Pinpoint the cell where the given text exists, returning its [X, Y] midpoint coordinate. 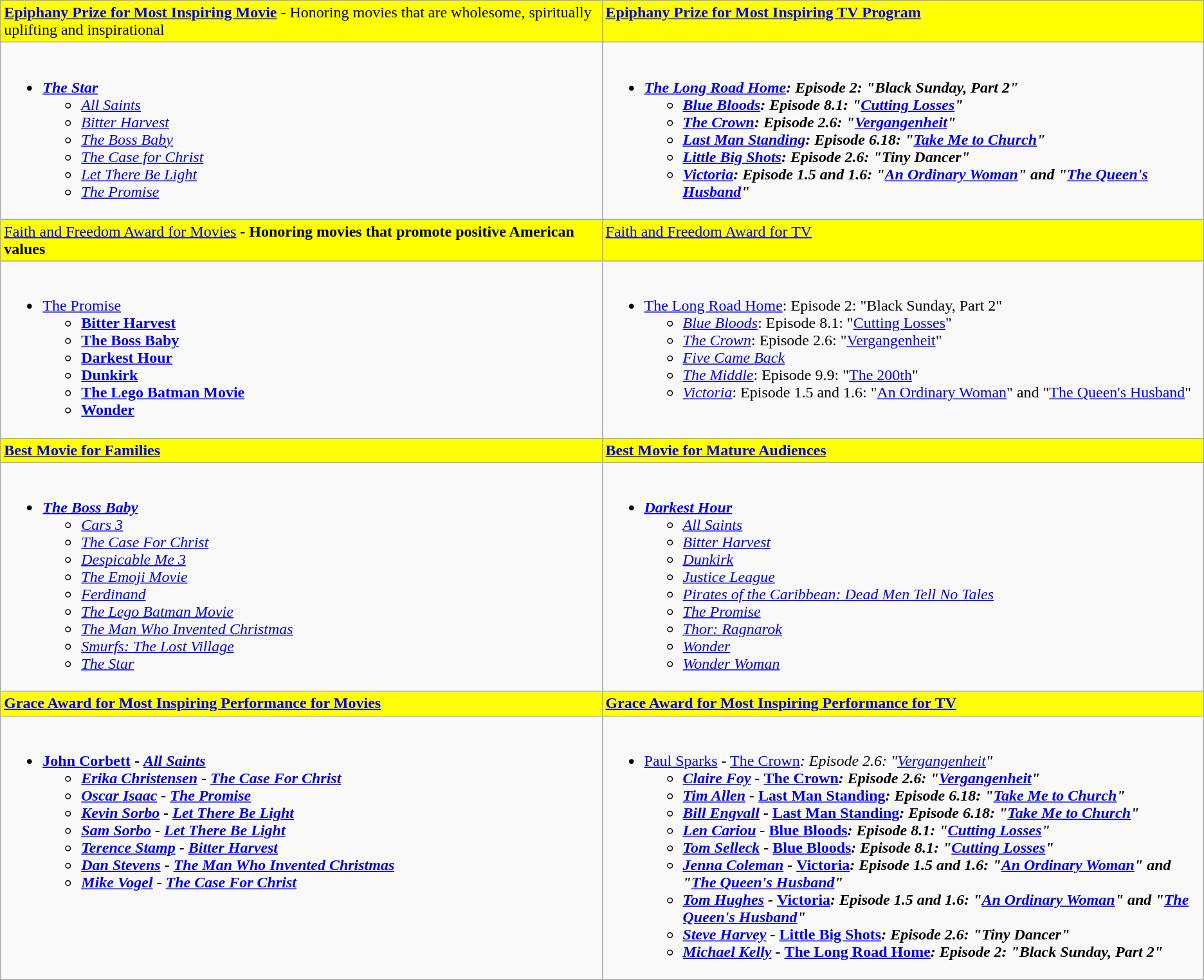
Grace Award for Most Inspiring Performance for Movies [301, 703]
Faith and Freedom Award for TV [903, 240]
The PromiseBitter HarvestThe Boss BabyDarkest HourDunkirkThe Lego Batman MovieWonder [301, 350]
Darkest HourAll SaintsBitter HarvestDunkirkJustice LeaguePirates of the Caribbean: Dead Men Tell No TalesThe PromiseThor: RagnarokWonderWonder Woman [903, 577]
Best Movie for Mature Audiences [903, 450]
Faith and Freedom Award for Movies - Honoring movies that promote positive American values [301, 240]
Epiphany Prize for Most Inspiring TV Program [903, 22]
Grace Award for Most Inspiring Performance for TV [903, 703]
Best Movie for Families [301, 450]
Epiphany Prize for Most Inspiring Movie - Honoring movies that are wholesome, spiritually uplifting and inspirational [301, 22]
The StarAll SaintsBitter HarvestThe Boss BabyThe Case for ChristLet There Be LightThe Promise [301, 131]
